Scan for the cell matching the given text and deliver its [X, Y] coordinate at center. 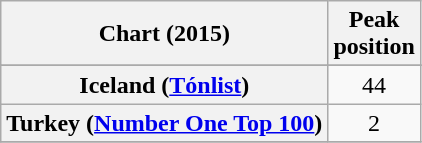
Peakposition [374, 34]
44 [374, 85]
Turkey (Number One Top 100) [164, 123]
Chart (2015) [164, 34]
2 [374, 123]
Iceland (Tónlist) [164, 85]
